Locate the cell with the specified text and output its [X, Y] center coordinate. 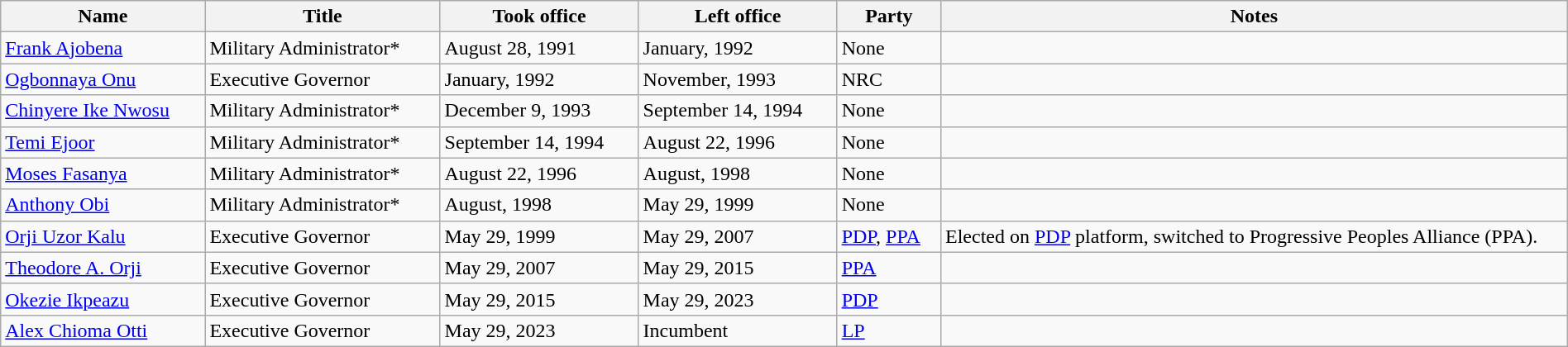
Name [103, 17]
Temi Ejoor [103, 142]
NRC [888, 79]
December 9, 1993 [539, 111]
Chinyere Ike Nwosu [103, 111]
Alex Chioma Otti [103, 330]
August 28, 1991 [539, 48]
Party [888, 17]
Incumbent [738, 330]
November, 1993 [738, 79]
Took office [539, 17]
Left office [738, 17]
Orji Uzor Kalu [103, 236]
LP [888, 330]
PPA [888, 268]
Anthony Obi [103, 205]
Okezie Ikpeazu [103, 299]
PDP, PPA [888, 236]
Notes [1254, 17]
Ogbonnaya Onu [103, 79]
PDP [888, 299]
Elected on PDP platform, switched to Progressive Peoples Alliance (PPA). [1254, 236]
Theodore A. Orji [103, 268]
Moses Fasanya [103, 173]
Title [323, 17]
Frank Ajobena [103, 48]
